Search for the cell housing the specified text and yield its [X, Y] center coordinate. 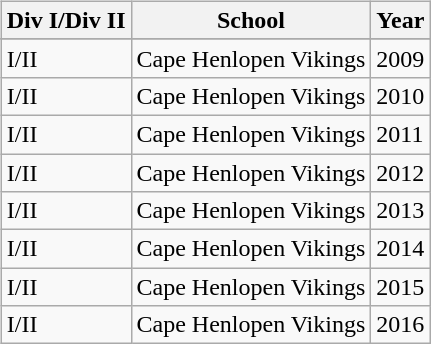
Year [400, 20]
2011 [400, 134]
Div I/Div II [66, 20]
School [251, 20]
2013 [400, 211]
2009 [400, 58]
2015 [400, 287]
2010 [400, 96]
2014 [400, 249]
2012 [400, 173]
2016 [400, 325]
